Locate the cell with the specified text and output its (x, y) center coordinate. 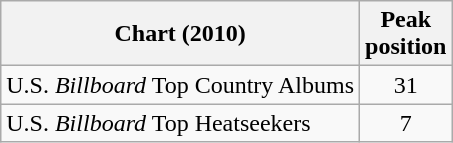
31 (406, 85)
Peakposition (406, 34)
U.S. Billboard Top Country Albums (180, 85)
Chart (2010) (180, 34)
U.S. Billboard Top Heatseekers (180, 123)
7 (406, 123)
